Detect which cell encompasses the target text, then output its (x, y) center coordinate. 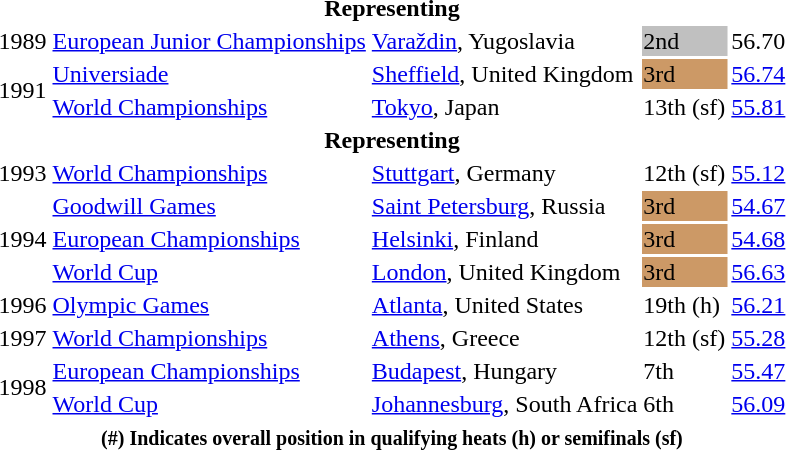
Helsinki, Finland (504, 239)
Saint Petersburg, Russia (504, 206)
Varaždin, Yugoslavia (504, 41)
Atlanta, United States (504, 305)
Goodwill Games (209, 206)
Johannesburg, South Africa (504, 404)
7th (684, 371)
6th (684, 404)
Olympic Games (209, 305)
Tokyo, Japan (504, 107)
Athens, Greece (504, 338)
19th (h) (684, 305)
Stuttgart, Germany (504, 173)
2nd (684, 41)
Universiade (209, 74)
Sheffield, United Kingdom (504, 74)
Budapest, Hungary (504, 371)
European Junior Championships (209, 41)
London, United Kingdom (504, 272)
13th (sf) (684, 107)
